Detect which cell encompasses the target text, then output its [x, y] center coordinate. 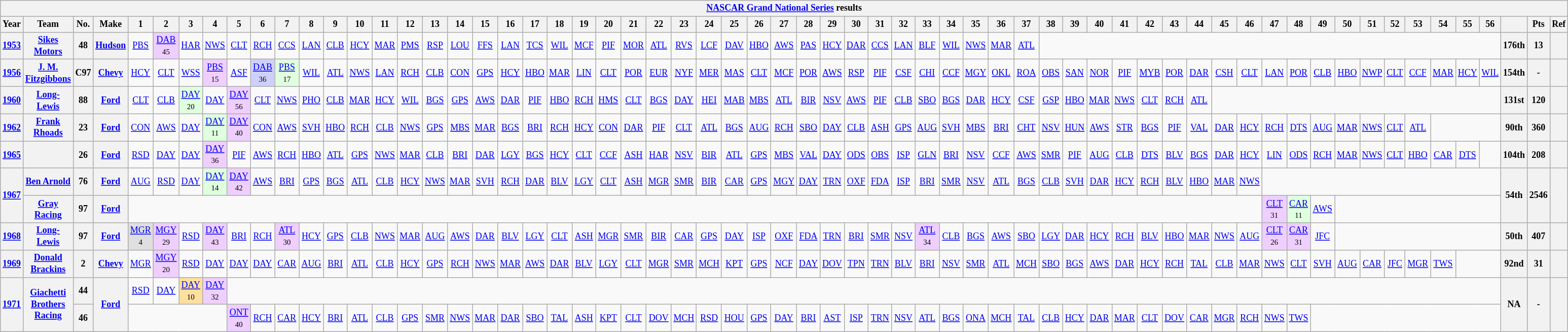
DAY40 [239, 127]
Ben Arnold [48, 182]
PMS [410, 46]
6 [263, 24]
50th [1514, 237]
HEI [709, 100]
HUN [1075, 127]
90th [1514, 127]
ASF [239, 73]
No. [83, 24]
2546 [1538, 195]
DAY42 [239, 182]
37 [1027, 24]
LCF [709, 46]
ONA [975, 318]
27 [784, 24]
1962 [12, 127]
DAY10 [191, 291]
38 [1050, 24]
4 [215, 24]
CAR11 [1299, 209]
1968 [12, 237]
PHO [311, 100]
CAR31 [1299, 237]
49 [1323, 24]
Giachetti Brothers Racing [48, 305]
14 [460, 24]
18 [560, 24]
176th [1514, 46]
MAS [734, 73]
52 [1395, 24]
1960 [12, 100]
MGR4 [141, 237]
28 [809, 24]
DAB36 [263, 73]
RVS [684, 46]
STR [1124, 127]
24 [709, 24]
25 [734, 24]
NA [1514, 305]
DAY56 [239, 100]
92nd [1514, 263]
36 [1001, 24]
Frank Rhoads [48, 127]
30 [856, 24]
LOU [460, 46]
CSH [1224, 73]
55 [1467, 24]
HMS [608, 100]
DAY11 [215, 127]
1965 [12, 155]
BLF [927, 46]
GLN [927, 155]
76 [83, 182]
41 [1124, 24]
45 [1224, 24]
33 [927, 24]
1 [141, 24]
ATL34 [927, 237]
CLT31 [1274, 209]
Donald Brackins [48, 263]
WSS [191, 73]
20 [608, 24]
NWP [1372, 73]
1956 [12, 73]
C97 [83, 73]
35 [975, 24]
Year [12, 24]
10 [360, 24]
Gray Racing [48, 209]
9 [336, 24]
54 [1443, 24]
EUR [659, 73]
16 [510, 24]
HOU [734, 318]
43 [1175, 24]
J. M. Fitzgibbons [48, 73]
32 [903, 24]
1953 [12, 46]
47 [1274, 24]
DAY20 [191, 100]
120 [1538, 100]
TCS [534, 46]
21 [634, 24]
360 [1538, 127]
1969 [12, 263]
39 [1075, 24]
MGY29 [166, 237]
Hudson [111, 46]
ROA [1027, 73]
Pts [1538, 24]
8 [311, 24]
MGY20 [166, 263]
1971 [12, 305]
88 [83, 100]
AST [832, 318]
ATL30 [287, 237]
22 [659, 24]
11 [385, 24]
DAY14 [215, 182]
ONT40 [239, 318]
DAY43 [215, 237]
3 [191, 24]
19 [584, 24]
TPN [856, 263]
MAB [734, 100]
56 [1490, 24]
Team [48, 24]
MOR [634, 46]
CLT26 [1274, 237]
SAN [1075, 73]
42 [1150, 24]
208 [1538, 155]
NASCAR Grand National Series results [784, 8]
17 [534, 24]
40 [1100, 24]
51 [1372, 24]
DAY36 [215, 155]
MYB [1150, 73]
CHT [1027, 127]
54th [1514, 195]
DAY32 [215, 291]
PAS [809, 46]
29 [832, 24]
PBS17 [287, 73]
OKL [1001, 73]
53 [1418, 24]
104th [1514, 155]
GSP [1050, 100]
CHI [927, 73]
NYF [684, 73]
131st [1514, 100]
50 [1347, 24]
Ref [1559, 24]
DAV [734, 46]
15 [485, 24]
34 [951, 24]
154th [1514, 73]
7 [287, 24]
MER [709, 73]
NCF [784, 263]
DAB45 [166, 46]
FFS [485, 46]
Make [111, 24]
PBS [141, 46]
NOR [1100, 73]
407 [1538, 237]
5 [239, 24]
12 [410, 24]
Sikes Motors [48, 46]
PBS15 [215, 73]
1967 [12, 195]
